Determine the (x, y) coordinate at the center of the cell enclosing the given text.  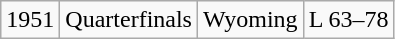
1951 (30, 20)
Wyoming (250, 20)
Quarterfinals (129, 20)
L 63–78 (348, 20)
